Pinpoint the cell where the given text exists, returning its (x, y) midpoint coordinate. 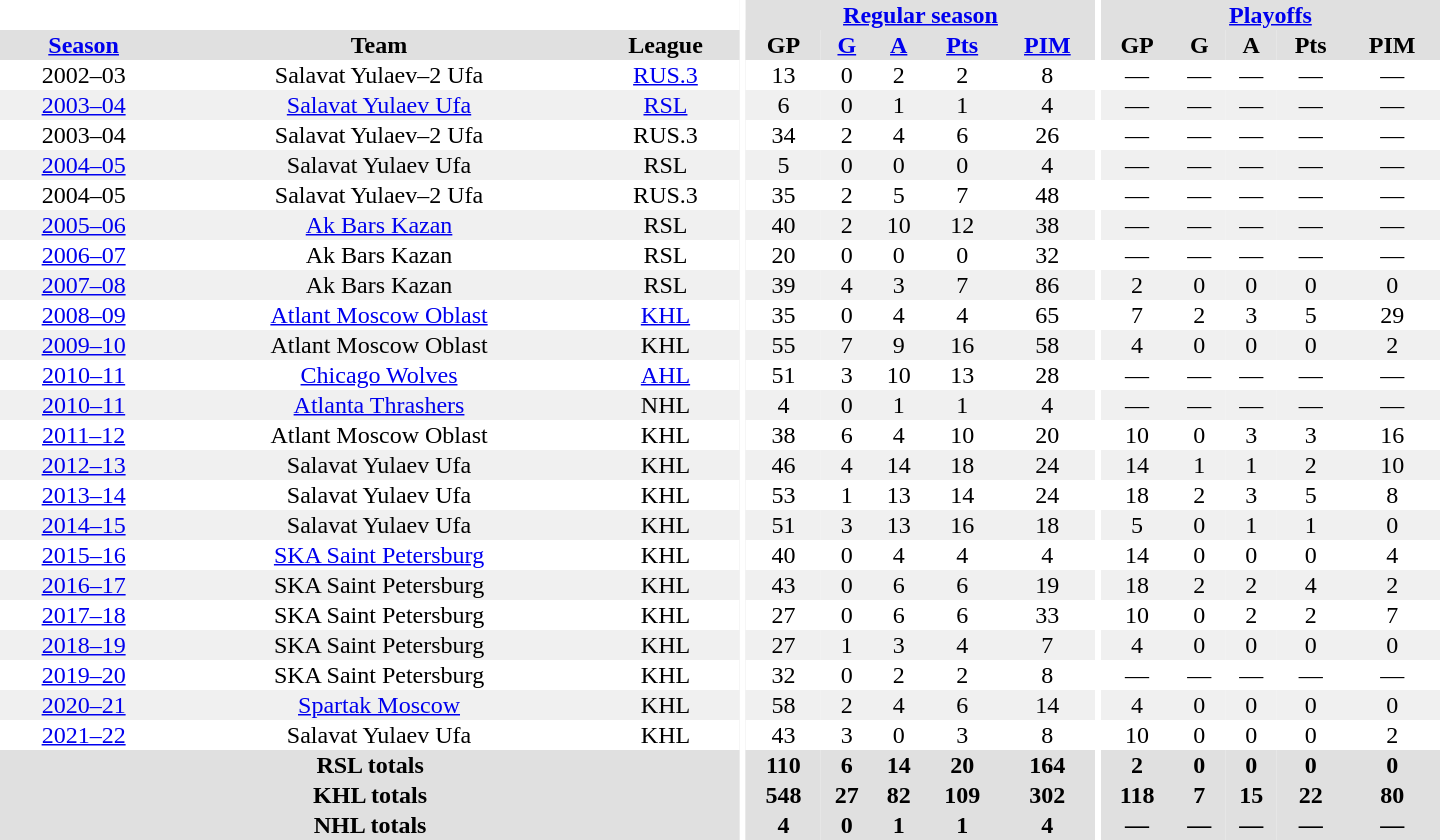
League (666, 45)
2021–22 (84, 735)
2007–08 (84, 285)
2015–16 (84, 555)
Spartak Moscow (379, 705)
NHL totals (370, 825)
9 (899, 345)
53 (784, 495)
RSL totals (370, 765)
2002–03 (84, 75)
15 (1251, 795)
12 (962, 225)
Playoffs (1270, 15)
109 (962, 795)
48 (1048, 195)
39 (784, 285)
Chicago Wolves (379, 375)
82 (899, 795)
86 (1048, 285)
2020–21 (84, 705)
Regular season (920, 15)
2008–09 (84, 315)
2018–19 (84, 645)
22 (1310, 795)
34 (784, 135)
28 (1048, 375)
Atlanta Thrashers (379, 405)
2009–10 (84, 345)
AHL (666, 375)
33 (1048, 615)
110 (784, 765)
2016–17 (84, 585)
NHL (666, 405)
2006–07 (84, 255)
26 (1048, 135)
118 (1137, 795)
Team (379, 45)
80 (1392, 795)
302 (1048, 795)
Season (84, 45)
46 (784, 465)
65 (1048, 315)
55 (784, 345)
2005–06 (84, 225)
2013–14 (84, 495)
548 (784, 795)
2019–20 (84, 675)
19 (1048, 585)
164 (1048, 765)
2017–18 (84, 615)
KHL totals (370, 795)
29 (1392, 315)
2011–12 (84, 435)
2014–15 (84, 525)
2012–13 (84, 465)
